For the text-containing cell, return its midpoint in [x, y] coordinate format. 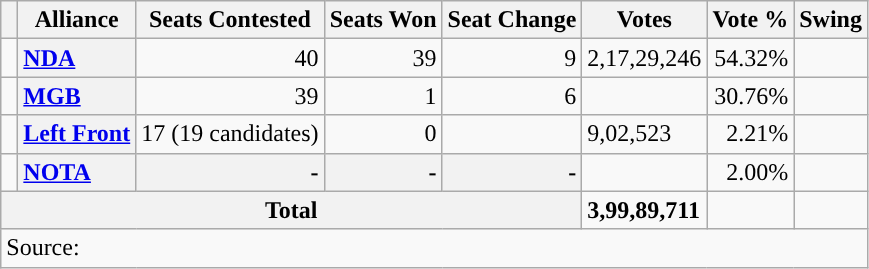
Alliance [77, 20]
3,99,89,711 [644, 210]
40 [230, 58]
17 (19 candidates) [230, 134]
Votes [644, 20]
2,17,29,246 [644, 58]
NDA [77, 58]
0 [383, 134]
Seats Contested [230, 20]
2.00% [750, 172]
6 [512, 96]
MGB [77, 96]
NOTA [77, 172]
Swing [831, 20]
9 [512, 58]
54.32% [750, 58]
Total [292, 210]
Seat Change [512, 20]
Vote % [750, 20]
2.21% [750, 134]
9,02,523 [644, 134]
Source: [434, 248]
Left Front [77, 134]
30.76% [750, 96]
Seats Won [383, 20]
1 [383, 96]
